Extract the [x, y] coordinate from the center of the cell holding the provided text.  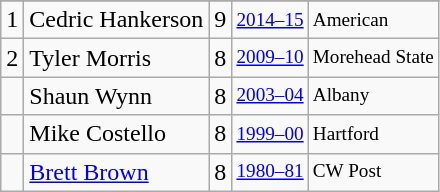
1980–81 [270, 172]
Cedric Hankerson [116, 20]
Morehead State [373, 58]
2009–10 [270, 58]
1 [12, 20]
Tyler Morris [116, 58]
2 [12, 58]
1999–00 [270, 134]
CW Post [373, 172]
American [373, 20]
Hartford [373, 134]
Shaun Wynn [116, 96]
2014–15 [270, 20]
Brett Brown [116, 172]
Mike Costello [116, 134]
9 [220, 20]
Albany [373, 96]
2003–04 [270, 96]
